For the text-containing cell, return its midpoint in [X, Y] coordinate format. 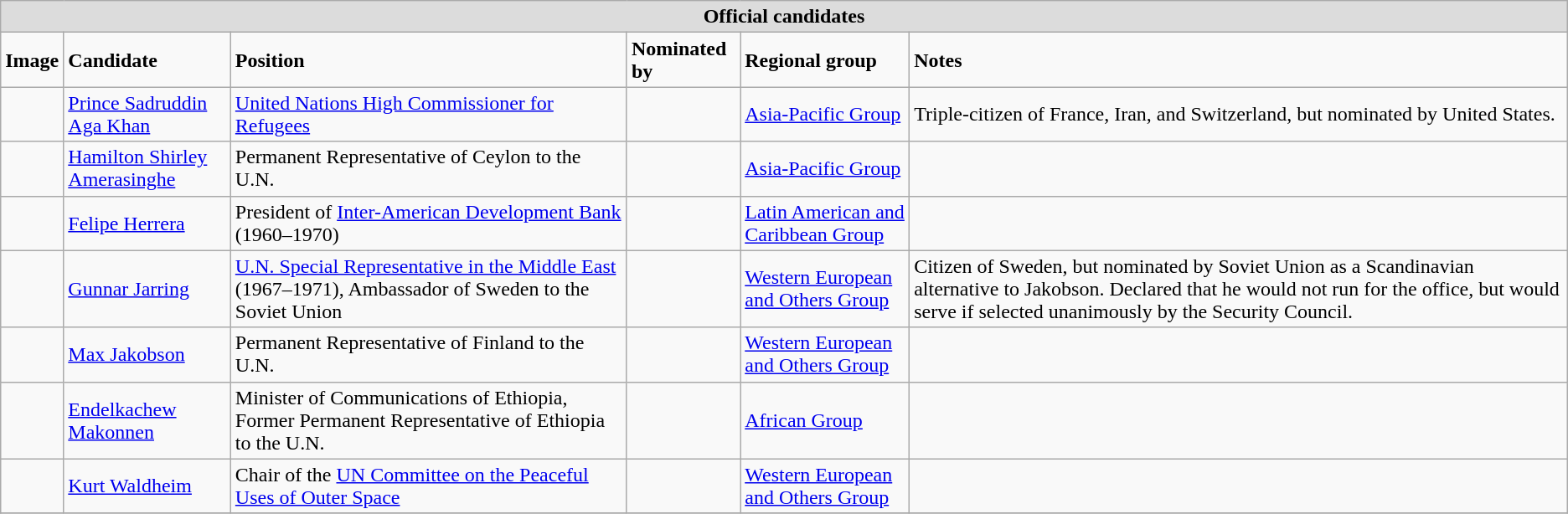
Gunnar Jarring [147, 289]
Latin American and Caribbean Group [825, 223]
African Group [825, 420]
Image [32, 60]
Felipe Herrera [147, 223]
Prince Sadruddin Aga Khan [147, 114]
Nominated by [683, 60]
Triple-citizen of France, Iran, and Switzerland, but nominated by United States. [1239, 114]
Notes [1239, 60]
Official candidates [784, 17]
Candidate [147, 60]
Max Jakobson [147, 355]
Permanent Representative of Ceylon to the U.N. [429, 169]
Position [429, 60]
President of Inter-American Development Bank (1960–1970) [429, 223]
Chair of the UN Committee on the Peaceful Uses of Outer Space [429, 486]
Kurt Waldheim [147, 486]
Regional group [825, 60]
Endelkachew Makonnen [147, 420]
United Nations High Commissioner for Refugees [429, 114]
Hamilton Shirley Amerasinghe [147, 169]
U.N. Special Representative in the Middle East (1967–1971), Ambassador of Sweden to the Soviet Union [429, 289]
Permanent Representative of Finland to the U.N. [429, 355]
Minister of Communications of Ethiopia, Former Permanent Representative of Ethiopia to the U.N. [429, 420]
